Output the (x, y) coordinate of the center of the cell containing the given text.  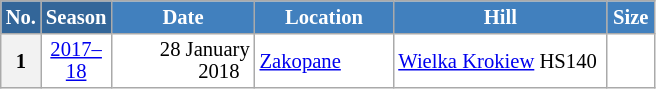
Date (182, 16)
2017–18 (76, 60)
Zakopane (324, 60)
Size (630, 16)
Wielka Krokiew HS140 (500, 60)
Season (76, 16)
Location (324, 16)
1 (21, 60)
Hill (500, 16)
28 January 2018 (182, 60)
No. (21, 16)
